Output the [X, Y] coordinate of the center of the cell containing the given text.  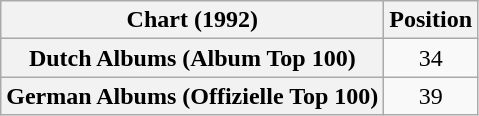
Chart (1992) [192, 20]
Position [431, 20]
34 [431, 58]
German Albums (Offizielle Top 100) [192, 96]
Dutch Albums (Album Top 100) [192, 58]
39 [431, 96]
